Output the (x, y) coordinate of the center of the cell containing the given text.  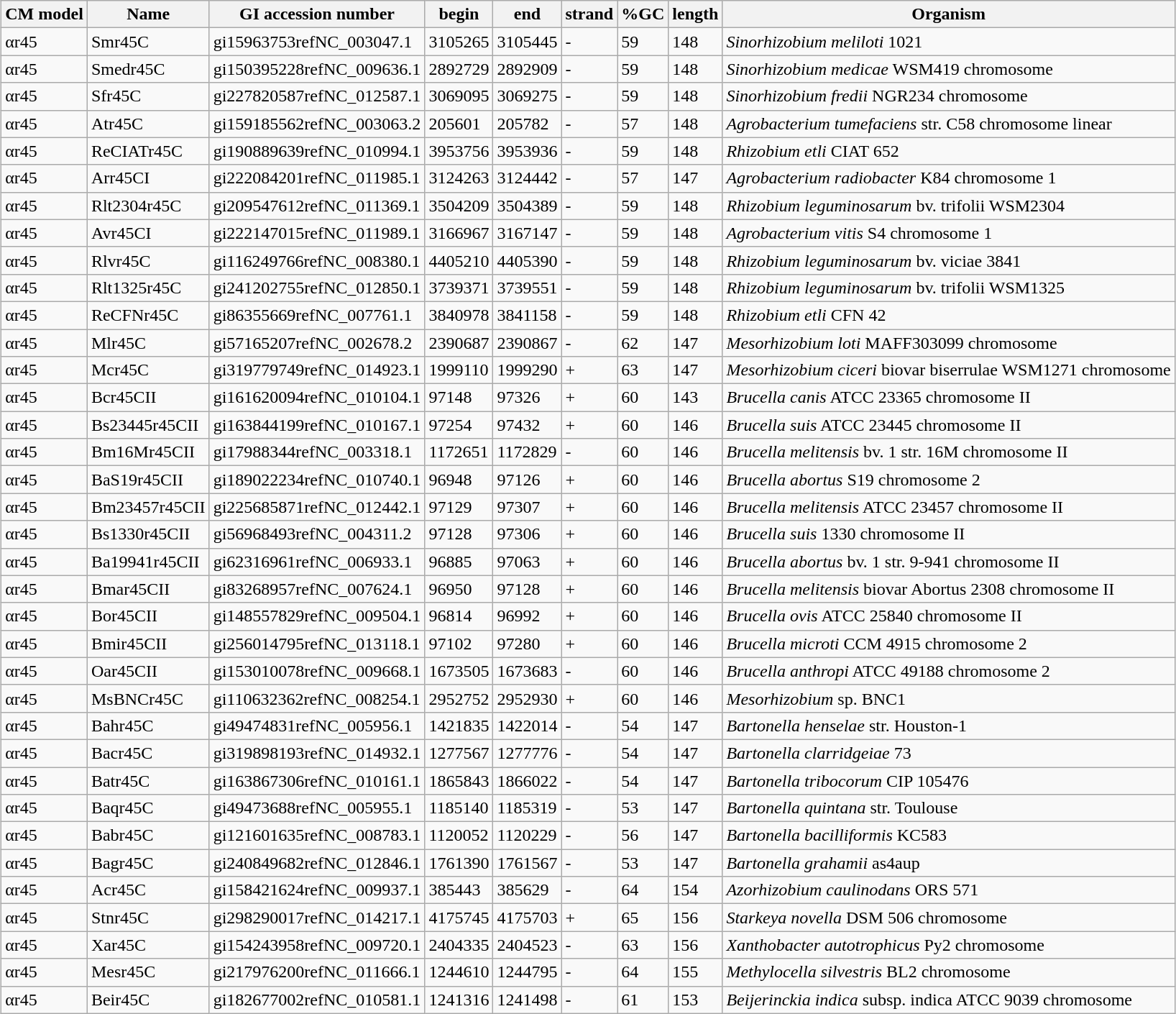
gi319779749refNC_014923.1 (317, 370)
1185319 (528, 808)
Avr45CI (148, 233)
Brucella melitensis biovar Abortus 2308 chromosome II (949, 589)
Bartonella henselae str. Houston-1 (949, 726)
gi163844199refNC_010167.1 (317, 425)
4175745 (459, 918)
gi110632362refNC_008254.1 (317, 698)
gi319898193refNC_014932.1 (317, 753)
Bs23445r45CII (148, 425)
1185140 (459, 808)
Rhizobium etli CFN 42 (949, 315)
gi49473688refNC_005955.1 (317, 808)
BaS19r45CII (148, 480)
1120229 (528, 836)
1421835 (459, 726)
Name (148, 14)
Bartonella quintana str. Toulouse (949, 808)
end (528, 14)
Bagr45C (148, 863)
gi163867306refNC_010161.1 (317, 780)
3105265 (459, 42)
Agrobacterium vitis S4 chromosome 1 (949, 233)
97063 (528, 562)
385443 (459, 890)
1866022 (528, 780)
Agrobacterium tumefaciens str. C58 chromosome linear (949, 124)
2404523 (528, 945)
Mesorhizobium ciceri biovar biserrulae WSM1271 chromosome (949, 370)
1761390 (459, 863)
Oar45CII (148, 671)
Bcr45CII (148, 398)
gi158421624refNC_009937.1 (317, 890)
97326 (528, 398)
Xar45C (148, 945)
1865843 (459, 780)
Mcr45C (148, 370)
gi121601635refNC_008783.1 (317, 836)
385629 (528, 890)
4405210 (459, 260)
Atr45C (148, 124)
3840978 (459, 315)
3841158 (528, 315)
3105445 (528, 42)
3739371 (459, 288)
1999290 (528, 370)
Bartonella bacilliformis KC583 (949, 836)
gi256014795refNC_013118.1 (317, 644)
62 (643, 343)
gi222084201refNC_011985.1 (317, 178)
2390687 (459, 343)
length (696, 14)
Sinorhizobium fredii NGR234 chromosome (949, 96)
Rlt2304r45C (148, 206)
3953936 (528, 151)
gi154243958refNC_009720.1 (317, 945)
ReCFNr45C (148, 315)
gi217976200refNC_011666.1 (317, 972)
56 (643, 836)
1172829 (528, 452)
1761567 (528, 863)
97306 (528, 534)
Xanthobacter autotrophicus Py2 chromosome (949, 945)
4175703 (528, 918)
Brucella microti CCM 4915 chromosome 2 (949, 644)
3124442 (528, 178)
gi209547612refNC_011369.1 (317, 206)
1422014 (528, 726)
96950 (459, 589)
Rhizobium leguminosarum bv. trifolii WSM1325 (949, 288)
1244610 (459, 972)
Sinorhizobium meliloti 1021 (949, 42)
96885 (459, 562)
GI accession number (317, 14)
65 (643, 918)
strand (589, 14)
205782 (528, 124)
Brucella suis ATCC 23445 chromosome II (949, 425)
Bs1330r45CII (148, 534)
gi56968493refNC_004311.2 (317, 534)
gi225685871refNC_012442.1 (317, 507)
gi83268957refNC_007624.1 (317, 589)
153 (696, 1000)
1673505 (459, 671)
Babr45C (148, 836)
Smedr45C (148, 69)
3069275 (528, 96)
Ba19941r45CII (148, 562)
Rhizobium etli CIAT 652 (949, 151)
Rlvr45C (148, 260)
96814 (459, 616)
1277776 (528, 753)
3504209 (459, 206)
gi182677002refNC_010581.1 (317, 1000)
gi150395228refNC_009636.1 (317, 69)
Methylocella silvestris BL2 chromosome (949, 972)
3124263 (459, 178)
97126 (528, 480)
Rhizobium leguminosarum bv. trifolii WSM2304 (949, 206)
Arr45CI (148, 178)
Rhizobium leguminosarum bv. viciae 3841 (949, 260)
Organism (949, 14)
Bor45CII (148, 616)
Brucella canis ATCC 23365 chromosome II (949, 398)
Brucella anthropi ATCC 49188 chromosome 2 (949, 671)
2952752 (459, 698)
2892909 (528, 69)
Beijerinckia indica subsp. indica ATCC 9039 chromosome (949, 1000)
Mesorhizobium sp. BNC1 (949, 698)
4405390 (528, 260)
Mesorhizobium loti MAFF303099 chromosome (949, 343)
155 (696, 972)
Brucella melitensis ATCC 23457 chromosome II (949, 507)
154 (696, 890)
Starkeya novella DSM 506 chromosome (949, 918)
205601 (459, 124)
Batr45C (148, 780)
CM model (45, 14)
Brucella abortus bv. 1 str. 9-941 chromosome II (949, 562)
Sinorhizobium medicae WSM419 chromosome (949, 69)
Brucella ovis ATCC 25840 chromosome II (949, 616)
97129 (459, 507)
gi49474831refNC_005956.1 (317, 726)
3504389 (528, 206)
3739551 (528, 288)
Agrobacterium radiobacter K84 chromosome 1 (949, 178)
1172651 (459, 452)
2404335 (459, 945)
gi116249766refNC_008380.1 (317, 260)
gi241202755refNC_012850.1 (317, 288)
Azorhizobium caulinodans ORS 571 (949, 890)
gi15963753refNC_003047.1 (317, 42)
Bartonella grahamii as4aup (949, 863)
Bahr45C (148, 726)
gi57165207refNC_002678.2 (317, 343)
3167147 (528, 233)
Bm23457r45CII (148, 507)
Acr45C (148, 890)
143 (696, 398)
3953756 (459, 151)
2952930 (528, 698)
1673683 (528, 671)
1120052 (459, 836)
Mlr45C (148, 343)
gi62316961refNC_006933.1 (317, 562)
1244795 (528, 972)
96948 (459, 480)
97307 (528, 507)
97254 (459, 425)
Mesr45C (148, 972)
2892729 (459, 69)
Smr45C (148, 42)
1277567 (459, 753)
begin (459, 14)
gi298290017refNC_014217.1 (317, 918)
gi153010078refNC_009668.1 (317, 671)
Bacr45C (148, 753)
96992 (528, 616)
gi227820587refNC_012587.1 (317, 96)
97102 (459, 644)
Brucella melitensis bv. 1 str. 16M chromosome II (949, 452)
gi159185562refNC_003063.2 (317, 124)
ReCIATr45C (148, 151)
3069095 (459, 96)
gi190889639refNC_010994.1 (317, 151)
3166967 (459, 233)
gi161620094refNC_010104.1 (317, 398)
Bm16Mr45CII (148, 452)
97432 (528, 425)
61 (643, 1000)
97148 (459, 398)
gi148557829refNC_009504.1 (317, 616)
2390867 (528, 343)
MsBNCr45C (148, 698)
Brucella suis 1330 chromosome II (949, 534)
Sfr45C (148, 96)
1241316 (459, 1000)
gi17988344refNC_003318.1 (317, 452)
%GC (643, 14)
Stnr45C (148, 918)
gi189022234refNC_010740.1 (317, 480)
Bmir45CII (148, 644)
97280 (528, 644)
Bartonella tribocorum CIP 105476 (949, 780)
1241498 (528, 1000)
Rlt1325r45C (148, 288)
gi86355669refNC_007761.1 (317, 315)
Bartonella clarridgeiae 73 (949, 753)
Brucella abortus S19 chromosome 2 (949, 480)
gi240849682refNC_012846.1 (317, 863)
Baqr45C (148, 808)
gi222147015refNC_011989.1 (317, 233)
Bmar45CII (148, 589)
Beir45C (148, 1000)
1999110 (459, 370)
